For the text-containing cell, return its midpoint in (x, y) coordinate format. 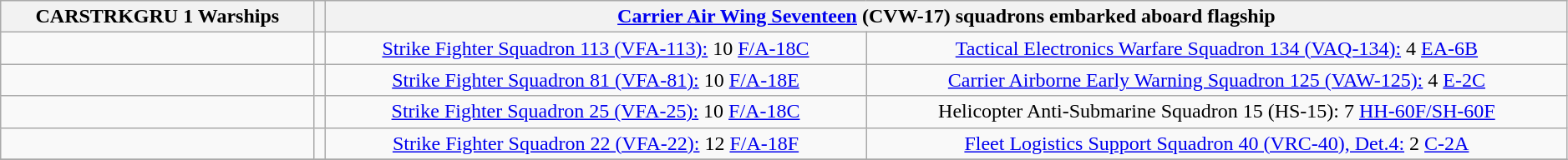
Carrier Airborne Early Warning Squadron 125 (VAW-125): 4 E-2C (1217, 80)
CARSTRKGRU 1 Warships (157, 17)
Strike Fighter Squadron 25 (VFA-25): 10 F/A-18C (596, 112)
Strike Fighter Squadron 113 (VFA-113): 10 F/A-18C (596, 48)
Tactical Electronics Warfare Squadron 134 (VAQ-134): 4 EA-6B (1217, 48)
Strike Fighter Squadron 22 (VFA-22): 12 F/A-18F (596, 143)
Carrier Air Wing Seventeen (CVW-17) squadrons embarked aboard flagship (947, 17)
Fleet Logistics Support Squadron 40 (VRC-40), Det.4: 2 C-2A (1217, 143)
Helicopter Anti-Submarine Squadron 15 (HS-15): 7 HH-60F/SH-60F (1217, 112)
Strike Fighter Squadron 81 (VFA-81): 10 F/A-18E (596, 80)
